Pinpoint the cell where the given text exists, returning its [X, Y] midpoint coordinate. 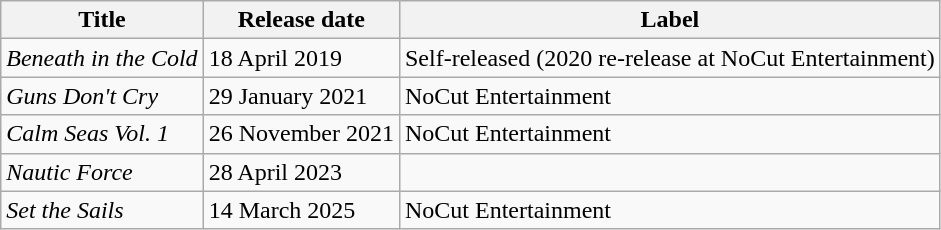
Calm Seas Vol. 1 [102, 134]
28 April 2023 [301, 172]
Beneath in the Cold [102, 58]
26 November 2021 [301, 134]
Guns Don't Cry [102, 96]
Label [670, 20]
Title [102, 20]
Nautic Force [102, 172]
Self-released (2020 re-release at NoCut Entertainment) [670, 58]
29 January 2021 [301, 96]
Set the Sails [102, 210]
14 March 2025 [301, 210]
18 April 2019 [301, 58]
Release date [301, 20]
